Provide the [x, y] coordinate of the cell's center where the given text is located.  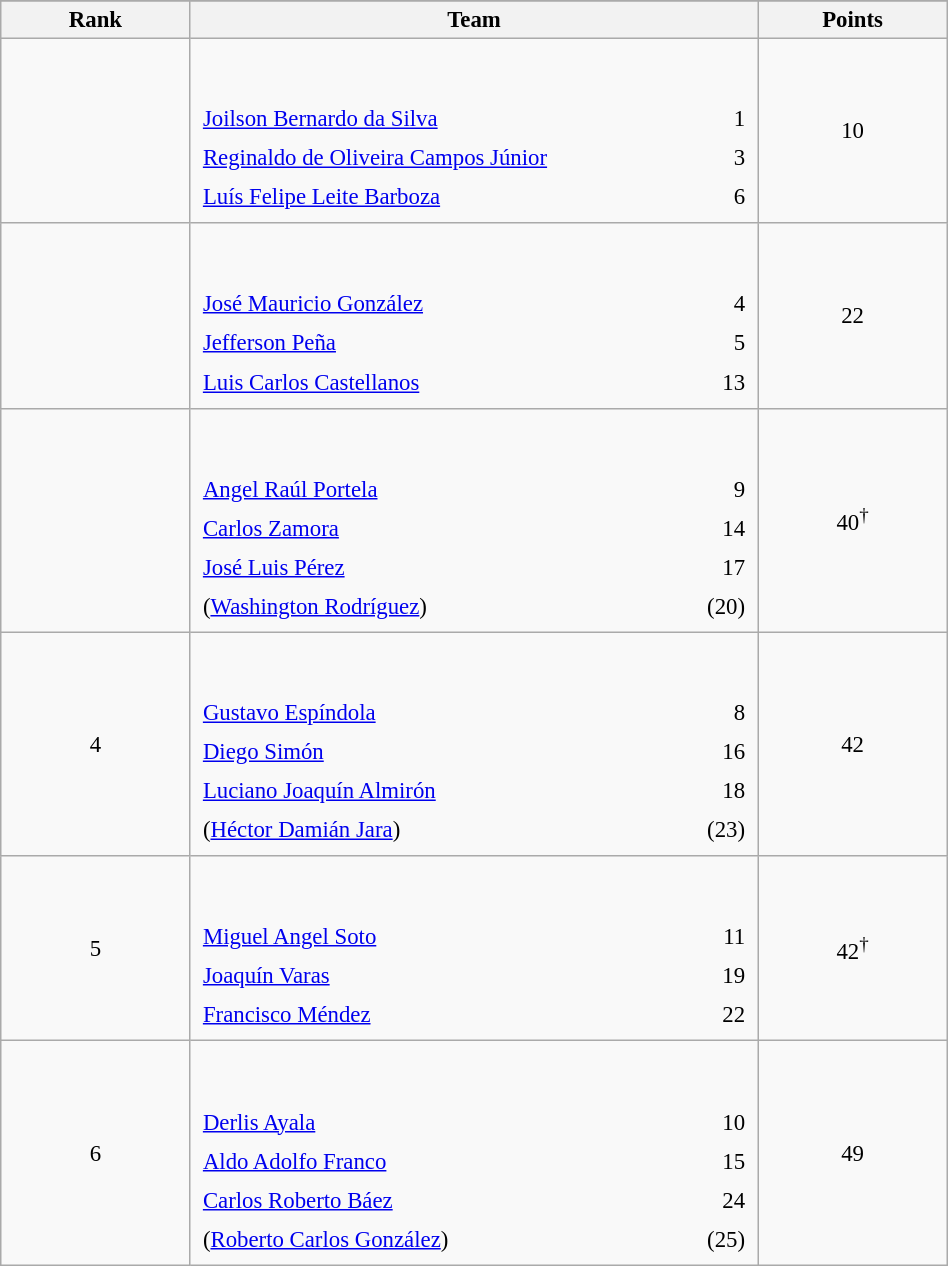
Derlis Ayala [430, 1121]
José Mauricio González 4 Jefferson Peña 5 Luis Carlos Castellanos 13 [474, 316]
49 [852, 1153]
15 [707, 1160]
18 [704, 791]
Jefferson Peña [438, 343]
13 [716, 382]
Carlos Roberto Báez [430, 1200]
16 [704, 752]
11 [709, 937]
José Mauricio González [438, 304]
Diego Simón [428, 752]
Aldo Adolfo Franco [430, 1160]
Miguel Angel Soto 11 Joaquín Varas 19 Francisco Méndez 22 [474, 948]
Reginaldo de Oliveira Campos Júnior [457, 158]
40† [852, 520]
Joaquín Varas [432, 976]
Luciano Joaquín Almirón [428, 791]
Gustavo Espíndola [428, 713]
Rank [96, 20]
(Roberto Carlos González) [430, 1239]
Derlis Ayala 10 Aldo Adolfo Franco 15 Carlos Roberto Báez 24 (Roberto Carlos González) (25) [474, 1153]
19 [709, 976]
Angel Raúl Portela 9 Carlos Zamora 14 José Luis Pérez 17 (Washington Rodríguez) (20) [474, 520]
14 [704, 528]
Angel Raúl Portela [426, 489]
9 [704, 489]
Points [852, 20]
Carlos Zamora [426, 528]
(25) [707, 1239]
Team [474, 20]
24 [707, 1200]
Luis Carlos Castellanos [438, 382]
Miguel Angel Soto [432, 937]
Francisco Méndez [432, 1015]
(Héctor Damián Jara) [428, 830]
(23) [704, 830]
Luís Felipe Leite Barboza [457, 197]
Gustavo Espíndola 8 Diego Simón 16 Luciano Joaquín Almirón 18 (Héctor Damián Jara) (23) [474, 744]
Joilson Bernardo da Silva [457, 119]
42 [852, 744]
José Luis Pérez [426, 567]
(Washington Rodríguez) [426, 606]
3 [735, 158]
Joilson Bernardo da Silva 1 Reginaldo de Oliveira Campos Júnior 3 Luís Felipe Leite Barboza 6 [474, 132]
8 [704, 713]
42† [852, 948]
1 [735, 119]
(20) [704, 606]
17 [704, 567]
